Extract the (x, y) coordinate from the center of the cell holding the provided text.  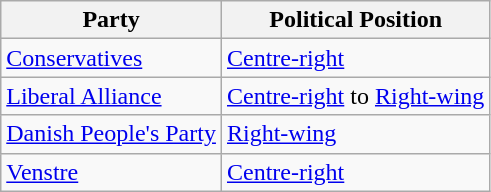
Party (112, 20)
Danish People's Party (112, 134)
Centre-right to Right-wing (355, 96)
Political Position (355, 20)
Right-wing (355, 134)
Liberal Alliance (112, 96)
Conservatives (112, 58)
Venstre (112, 172)
